For the text-containing cell, return its midpoint in (X, Y) coordinate format. 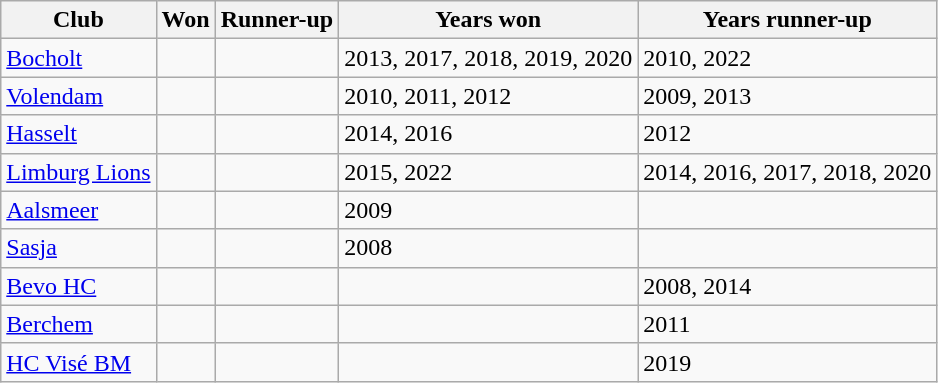
Limburg Lions (78, 172)
Berchem (78, 324)
Won (186, 20)
Sasja (78, 248)
Hasselt (78, 134)
Years won (488, 20)
2010, 2011, 2012 (488, 96)
Club (78, 20)
2010, 2022 (788, 58)
2012 (788, 134)
Bocholt (78, 58)
2019 (788, 362)
2008 (488, 248)
2009, 2013 (788, 96)
Bevo HC (78, 286)
2014, 2016, 2017, 2018, 2020 (788, 172)
2013, 2017, 2018, 2019, 2020 (488, 58)
2008, 2014 (788, 286)
Runner-up (277, 20)
2009 (488, 210)
HC Visé BM (78, 362)
Volendam (78, 96)
Aalsmeer (78, 210)
Years runner-up (788, 20)
2011 (788, 324)
2015, 2022 (488, 172)
2014, 2016 (488, 134)
